Provide the (x, y) coordinate of the cell's center where the given text is located.  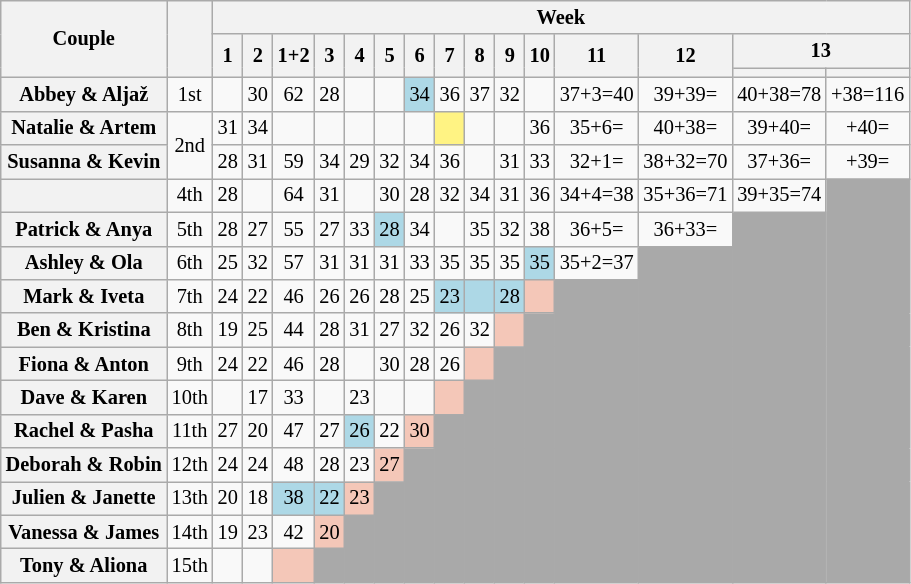
1st (190, 94)
36+33= (685, 229)
6 (420, 56)
8 (480, 56)
6th (190, 263)
13 (820, 51)
+40= (868, 128)
Ben & Kristina (84, 330)
5 (390, 56)
9th (190, 364)
37+3=40 (597, 94)
35+6= (597, 128)
Abbey & Aljaž (84, 94)
47 (294, 431)
29 (359, 162)
Deborah & Robin (84, 465)
9 (510, 56)
38+32=70 (685, 162)
10th (190, 397)
Patrick & Anya (84, 229)
Fiona & Anton (84, 364)
Dave & Karen (84, 397)
36+5= (597, 229)
1 (228, 56)
5th (190, 229)
40+38=78 (779, 94)
3 (329, 56)
7th (190, 296)
15th (190, 565)
17 (258, 397)
2 (258, 56)
35+2=37 (597, 263)
59 (294, 162)
4th (190, 195)
39+40= (779, 128)
13th (190, 498)
Susanna & Kevin (84, 162)
10 (540, 56)
Natalie & Artem (84, 128)
1+2 (294, 56)
32+1= (597, 162)
42 (294, 532)
37+36= (779, 162)
64 (294, 195)
Week (561, 17)
Rachel & Pasha (84, 431)
2nd (190, 144)
62 (294, 94)
55 (294, 229)
39+39= (685, 94)
Ashley & Ola (84, 263)
Mark & Iveta (84, 296)
+38=116 (868, 94)
37 (480, 94)
48 (294, 465)
35+36=71 (685, 195)
Tony & Aliona (84, 565)
+39= (868, 162)
34+4=38 (597, 195)
14th (190, 532)
12th (190, 465)
7 (450, 56)
12 (685, 56)
Couple (84, 38)
11 (597, 56)
8th (190, 330)
39+35=74 (779, 195)
11th (190, 431)
44 (294, 330)
4 (359, 56)
Julien & Janette (84, 498)
18 (258, 498)
40+38= (685, 128)
57 (294, 263)
Vanessa & James (84, 532)
